Scan for the cell matching the given text and deliver its (x, y) coordinate at center. 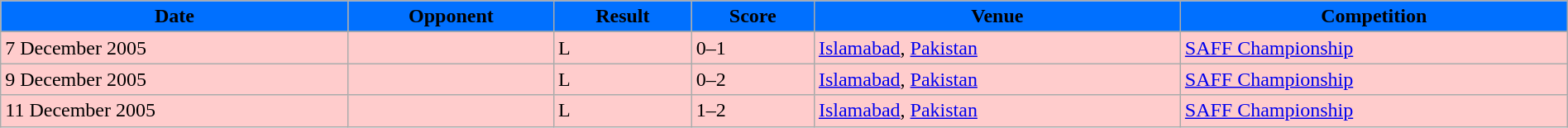
0–2 (753, 79)
0–1 (753, 48)
Date (175, 17)
7 December 2005 (175, 48)
Venue (997, 17)
Score (753, 17)
11 December 2005 (175, 111)
Opponent (451, 17)
9 December 2005 (175, 79)
Competition (1374, 17)
Result (622, 17)
1–2 (753, 111)
